Provide the (X, Y) coordinate of the cell's center where the given text is located.  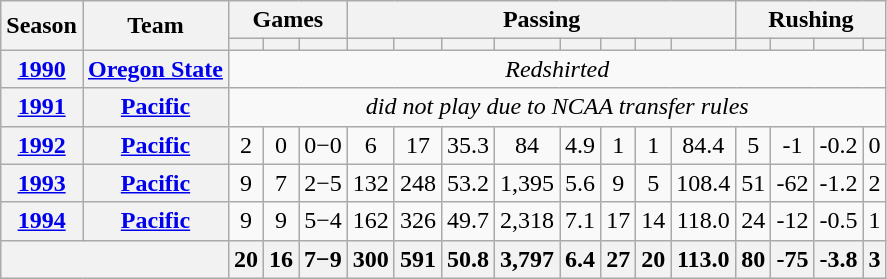
did not play due to NCAA transfer rules (557, 107)
50.8 (468, 259)
2−5 (324, 183)
-0.5 (838, 221)
7.1 (580, 221)
113.0 (704, 259)
53.2 (468, 183)
1993 (42, 183)
Oregon State (155, 69)
Passing (541, 20)
326 (418, 221)
1990 (42, 69)
-75 (792, 259)
35.3 (468, 145)
1994 (42, 221)
300 (370, 259)
1992 (42, 145)
80 (754, 259)
6 (370, 145)
6.4 (580, 259)
Team (155, 26)
14 (654, 221)
2,318 (528, 221)
49.7 (468, 221)
-1.2 (838, 183)
5.6 (580, 183)
4.9 (580, 145)
16 (282, 259)
7−9 (324, 259)
248 (418, 183)
3 (874, 259)
5−4 (324, 221)
24 (754, 221)
27 (618, 259)
108.4 (704, 183)
Rushing (811, 20)
0−0 (324, 145)
1,395 (528, 183)
1991 (42, 107)
132 (370, 183)
84 (528, 145)
118.0 (704, 221)
-0.2 (838, 145)
51 (754, 183)
591 (418, 259)
-1 (792, 145)
3,797 (528, 259)
-3.8 (838, 259)
162 (370, 221)
Redshirted (557, 69)
Season (42, 26)
84.4 (704, 145)
7 (282, 183)
Games (288, 20)
-12 (792, 221)
-62 (792, 183)
